Capture the cell that displays the provided text and extract its [x, y] central coordinate. 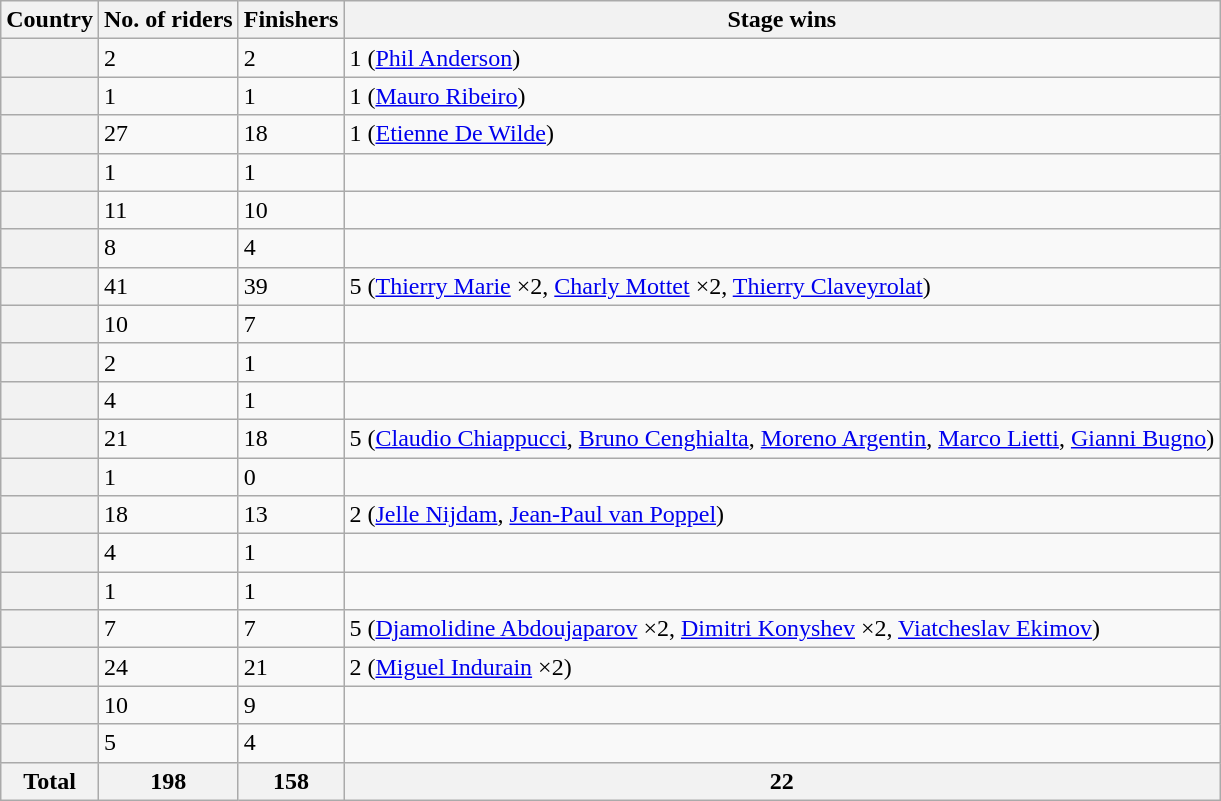
5 (Thierry Marie ×2, Charly Mottet ×2, Thierry Claveyrolat) [782, 286]
Finishers [291, 20]
5 [168, 743]
22 [782, 781]
1 (Mauro Ribeiro) [782, 96]
27 [168, 134]
198 [168, 781]
Stage wins [782, 20]
2 (Jelle Nijdam, Jean-Paul van Poppel) [782, 515]
1 (Phil Anderson) [782, 58]
9 [291, 705]
Total [50, 781]
158 [291, 781]
8 [168, 248]
2 (Miguel Indurain ×2) [782, 667]
39 [291, 286]
41 [168, 286]
11 [168, 210]
No. of riders [168, 20]
0 [291, 477]
5 (Claudio Chiappucci, Bruno Cenghialta, Moreno Argentin, Marco Lietti, Gianni Bugno) [782, 438]
Country [50, 20]
1 (Etienne De Wilde) [782, 134]
13 [291, 515]
24 [168, 667]
5 (Djamolidine Abdoujaparov ×2, Dimitri Konyshev ×2, Viatcheslav Ekimov) [782, 629]
